For the text-containing cell, return its midpoint in (x, y) coordinate format. 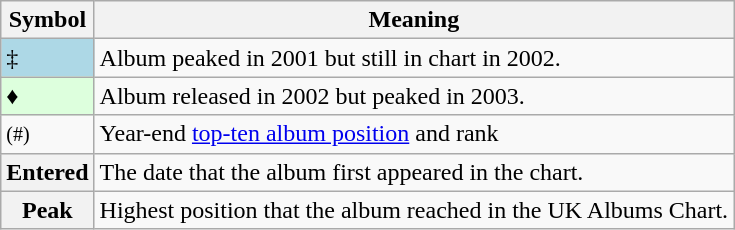
The date that the album first appeared in the chart. (414, 172)
♦ (48, 96)
Album released in 2002 but peaked in 2003. (414, 96)
Highest position that the album reached in the UK Albums Chart. (414, 210)
Entered (48, 172)
Year-end top-ten album position and rank (414, 134)
Peak (48, 210)
‡ (48, 58)
Symbol (48, 20)
Meaning (414, 20)
Album peaked in 2001 but still in chart in 2002. (414, 58)
(#) (48, 134)
